Determine the [X, Y] coordinate at the center of the cell enclosing the given text.  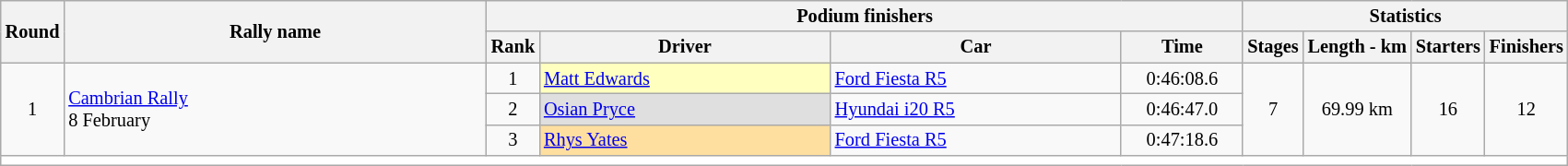
0:47:18.6 [1182, 140]
Round [33, 31]
Podium finishers [865, 16]
Osian Pryce [685, 109]
Finishers [1527, 47]
Rhys Yates [685, 140]
Hyundai i20 R5 [976, 109]
Stages [1272, 47]
Time [1182, 47]
Starters [1448, 47]
Length - km [1357, 47]
Rally name [275, 31]
7 [1272, 109]
0:46:47.0 [1182, 109]
2 [513, 109]
Statistics [1405, 16]
3 [513, 140]
Rank [513, 47]
Cambrian Rally8 February [275, 109]
Car [976, 47]
12 [1527, 109]
69.99 km [1357, 109]
Driver [685, 47]
Matt Edwards [685, 78]
16 [1448, 109]
0:46:08.6 [1182, 78]
